Search for the cell housing the specified text and yield its [X, Y] center coordinate. 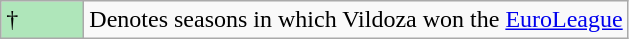
Denotes seasons in which Vildoza won the EuroLeague [356, 20]
† [42, 20]
